Return the [X, Y] coordinate for the center point of the cell that contains the specified text.  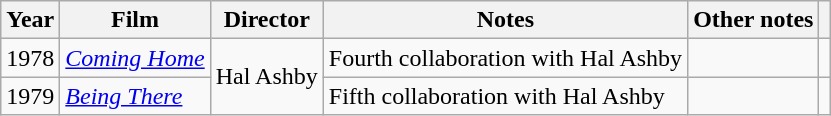
Fifth collaboration with Hal Ashby [505, 96]
Film [135, 20]
1978 [30, 58]
1979 [30, 96]
Fourth collaboration with Hal Ashby [505, 58]
Hal Ashby [266, 77]
Coming Home [135, 58]
Other notes [754, 20]
Director [266, 20]
Being There [135, 96]
Notes [505, 20]
Year [30, 20]
